From the cell containing the given text, extract its center point as (x, y) coordinate. 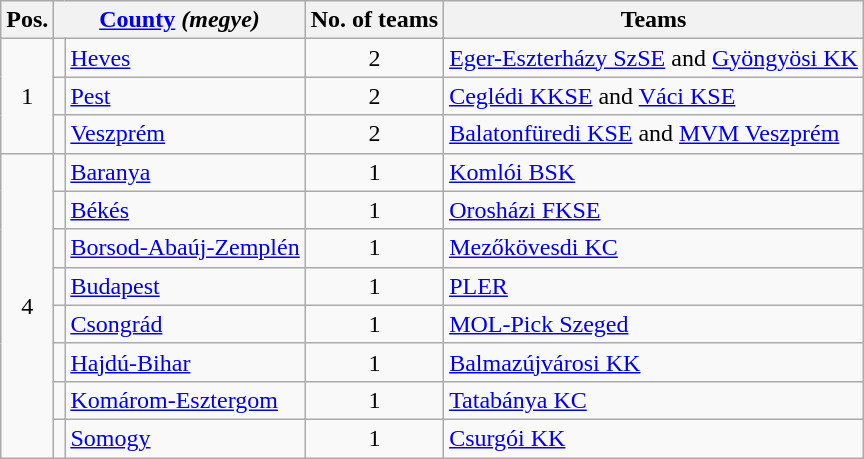
Tatabánya KC (654, 400)
Pest (185, 96)
Komlói BSK (654, 172)
Veszprém (185, 134)
Orosházi FKSE (654, 210)
County (megye) (180, 20)
Hajdú-Bihar (185, 362)
Teams (654, 20)
Somogy (185, 438)
Eger-Eszterházy SzSE and Gyöngyösi KK (654, 58)
Mezőkövesdi KC (654, 248)
Heves (185, 58)
Baranya (185, 172)
PLER (654, 286)
Csongrád (185, 324)
Pos. (28, 20)
MOL-Pick Szeged (654, 324)
Balmazújvárosi KK (654, 362)
Balatonfüredi KSE and MVM Veszprém (654, 134)
Borsod-Abaúj-Zemplén (185, 248)
Komárom-Esztergom (185, 400)
Ceglédi KKSE and Váci KSE (654, 96)
Csurgói KK (654, 438)
Békés (185, 210)
4 (28, 305)
Budapest (185, 286)
No. of teams (374, 20)
